Capture the cell that displays the provided text and extract its (X, Y) central coordinate. 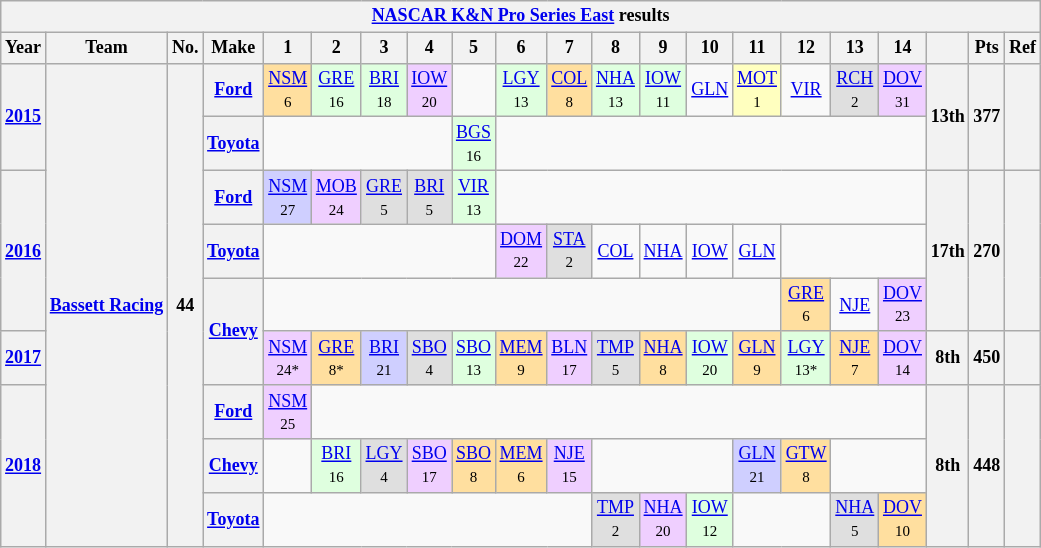
LGY13 (521, 90)
GTW8 (806, 466)
NHA (663, 251)
VIR (806, 90)
BGS16 (474, 144)
13th (948, 116)
450 (987, 358)
6 (521, 48)
448 (987, 466)
4 (430, 48)
7 (570, 48)
BRI21 (384, 358)
377 (987, 116)
GRE8* (337, 358)
NSM6 (288, 90)
Bassett Racing (106, 304)
2 (337, 48)
BRI16 (337, 466)
NJE (855, 305)
LGY13* (806, 358)
2016 (24, 250)
44 (186, 304)
NHA13 (616, 90)
COL (616, 251)
10 (710, 48)
NSM24* (288, 358)
DOV14 (903, 358)
3 (384, 48)
SBO8 (474, 466)
NHA5 (855, 519)
IOW12 (710, 519)
9 (663, 48)
NJE7 (855, 358)
DOV31 (903, 90)
IOW (710, 251)
IOW11 (663, 90)
SBO17 (430, 466)
Make (234, 48)
RCH2 (855, 90)
No. (186, 48)
GRE6 (806, 305)
14 (903, 48)
Ref (1023, 48)
COL8 (570, 90)
NHA20 (663, 519)
BRI18 (384, 90)
2015 (24, 116)
Pts (987, 48)
NSM25 (288, 412)
Year (24, 48)
11 (758, 48)
270 (987, 250)
BRI5 (430, 197)
13 (855, 48)
DOV23 (903, 305)
GRE16 (337, 90)
2018 (24, 466)
MOB24 (337, 197)
1 (288, 48)
12 (806, 48)
DOM22 (521, 251)
SBO4 (430, 358)
NSM27 (288, 197)
GLN9 (758, 358)
2017 (24, 358)
SBO13 (474, 358)
8 (616, 48)
MEM9 (521, 358)
STA2 (570, 251)
Team (106, 48)
GRE5 (384, 197)
17th (948, 250)
NJE15 (570, 466)
MEM6 (521, 466)
VIR13 (474, 197)
DOV10 (903, 519)
5 (474, 48)
LGY4 (384, 466)
MOT1 (758, 90)
NHA8 (663, 358)
TMP2 (616, 519)
TMP5 (616, 358)
NASCAR K&N Pro Series East results (521, 16)
GLN21 (758, 466)
BLN17 (570, 358)
